Extract the (x, y) coordinate from the center of the cell holding the provided text.  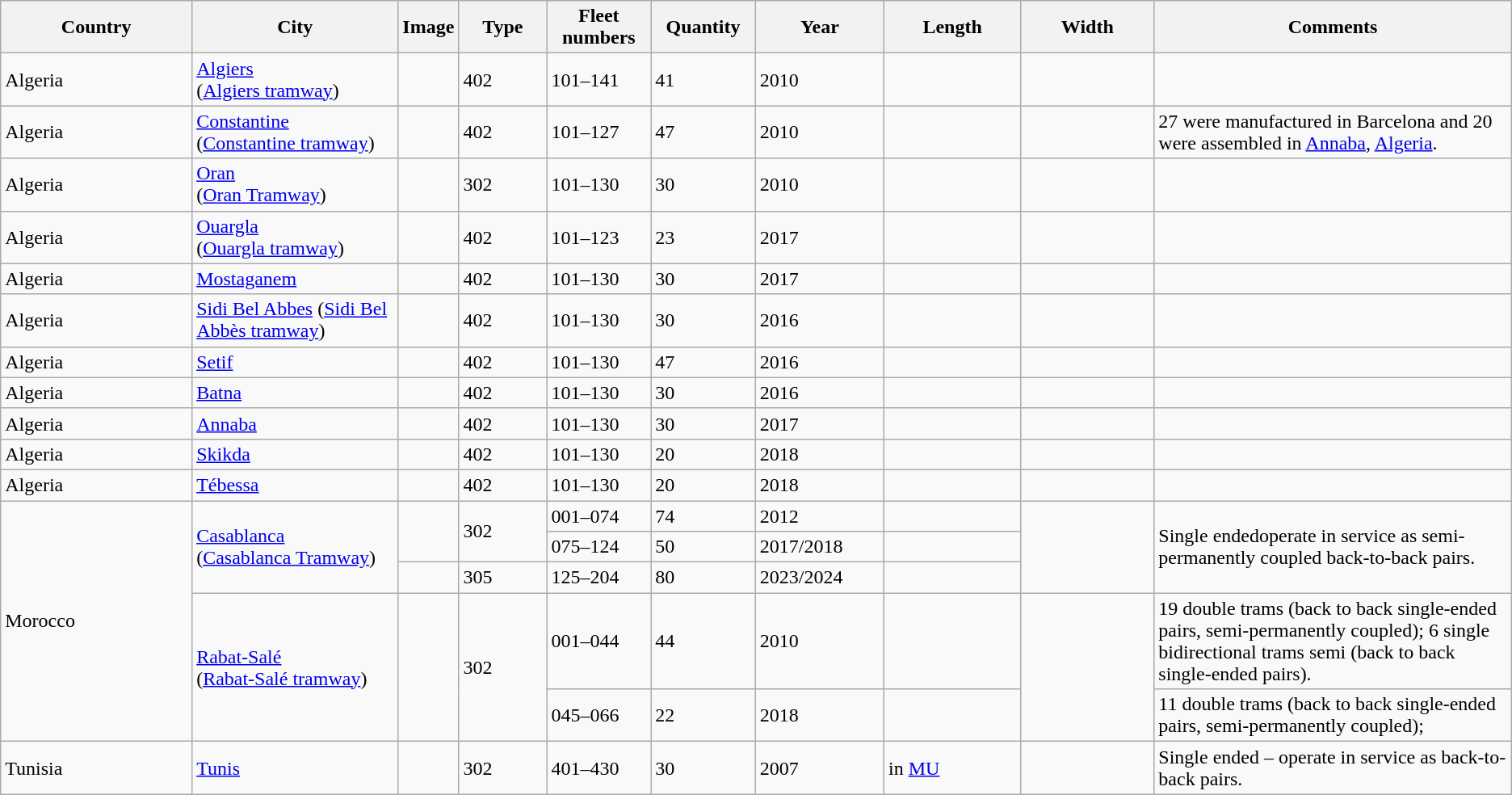
Sidi Bel Abbes (Sidi Bel Abbès tramway) (296, 320)
Tunis (296, 768)
Rabat-Salé (Rabat-Salé tramway) (296, 667)
2012 (819, 516)
401–430 (599, 768)
001–074 (599, 516)
125–204 (599, 578)
Width (1087, 27)
80 (703, 578)
101–141 (599, 79)
Quantity (703, 27)
City (296, 27)
74 (703, 516)
Type (502, 27)
Constantine(Constantine tramway) (296, 132)
Image (428, 27)
Algiers(Algiers tramway) (296, 79)
in MU (951, 768)
Annaba (296, 423)
27 were manufactured in Barcelona and 20 were assembled in Annaba, Algeria. (1333, 132)
11 double trams (back to back single-ended pairs, semi-permanently coupled); (1333, 716)
Tunisia (97, 768)
2007 (819, 768)
045–066 (599, 716)
101–127 (599, 132)
Skikda (296, 454)
Length (951, 27)
305 (502, 578)
Morocco (97, 621)
101–123 (599, 238)
22 (703, 716)
Setif (296, 362)
001–044 (599, 641)
44 (703, 641)
Single ended – operate in service as back-to-back pairs. (1333, 768)
Fleet numbers (599, 27)
50 (703, 547)
19 double trams (back to back single-ended pairs, semi-permanently coupled); 6 single bidirectional trams semi (back to back single-ended pairs). (1333, 641)
2017/2018 (819, 547)
Casablanca (Casablanca Tramway) (296, 547)
Single endedoperate in service as semi-permanently coupled back-to-back pairs. (1333, 547)
Year (819, 27)
2023/2024 (819, 578)
075–124 (599, 547)
23 (703, 238)
Batna (296, 393)
Comments (1333, 27)
Oran(Oran Tramway) (296, 184)
Mostaganem (296, 279)
Ouargla(Ouargla tramway) (296, 238)
Tébessa (296, 485)
41 (703, 79)
Country (97, 27)
